Extract the [X, Y] coordinate from the center of the cell holding the provided text.  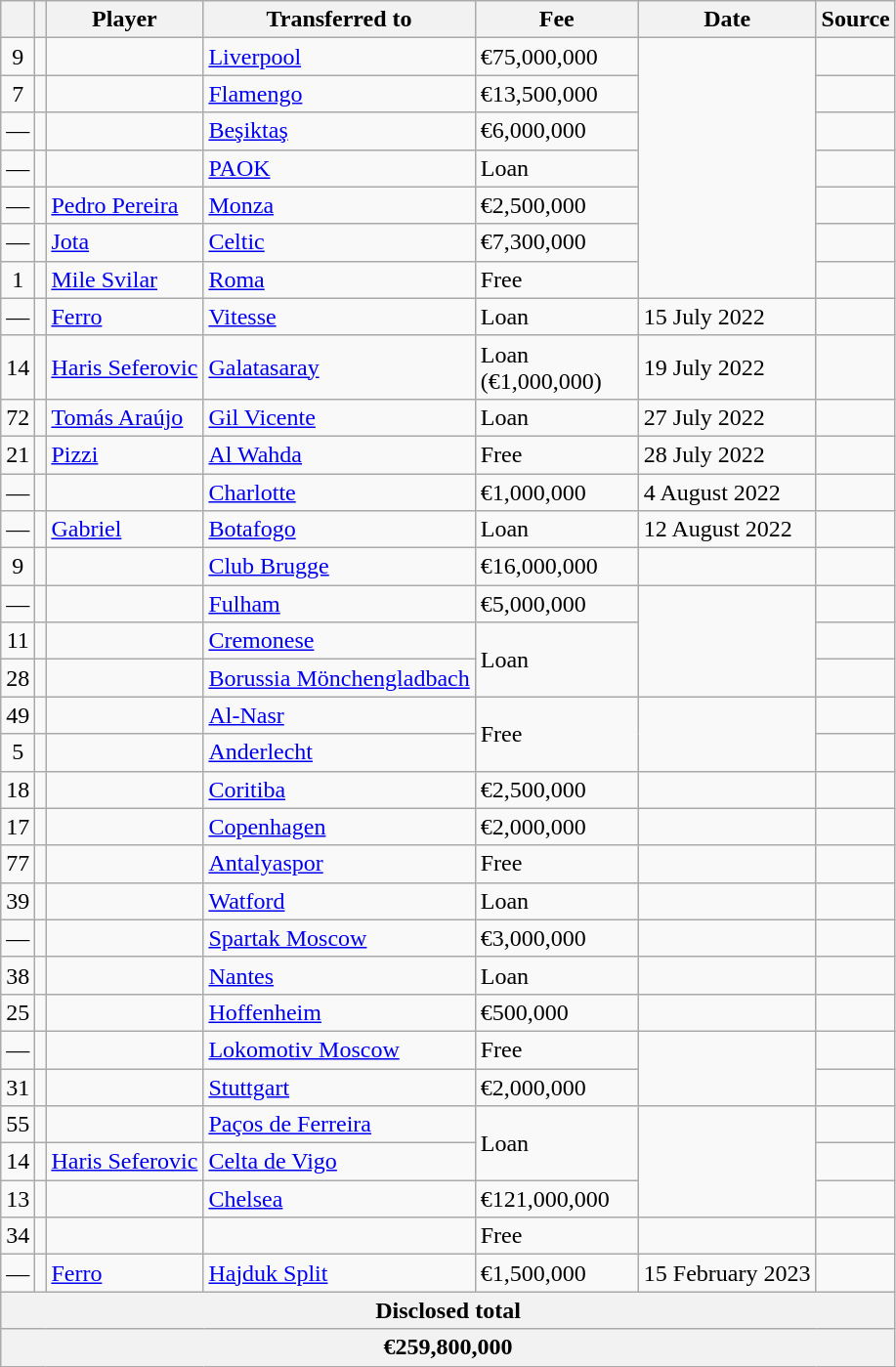
Roma [339, 279]
Anderlecht [339, 752]
€5,000,000 [557, 604]
Antalyaspor [339, 864]
Cremonese [339, 641]
€1,500,000 [557, 1273]
11 [18, 641]
€75,000,000 [557, 57]
Gabriel [125, 530]
25 [18, 1012]
7 [18, 94]
Loan (€1,000,000) [557, 367]
Galatasaray [339, 367]
Tomás Araújo [125, 417]
€16,000,000 [557, 567]
31 [18, 1088]
Source [856, 20]
39 [18, 901]
Borussia Mönchengladbach [339, 678]
Botafogo [339, 530]
12 August 2022 [727, 530]
38 [18, 975]
€13,500,000 [557, 94]
28 [18, 678]
Player [125, 20]
Hoffenheim [339, 1012]
Watford [339, 901]
28 July 2022 [727, 454]
Stuttgart [339, 1088]
19 July 2022 [727, 367]
€259,800,000 [448, 1347]
PAOK [339, 168]
Fee [557, 20]
Paços de Ferreira [339, 1125]
Gil Vicente [339, 417]
17 [18, 827]
5 [18, 752]
Lokomotiv Moscow [339, 1049]
Chelsea [339, 1199]
Mile Svilar [125, 279]
Al-Nasr [339, 715]
Liverpool [339, 57]
Flamengo [339, 94]
Monza [339, 205]
18 [18, 790]
13 [18, 1199]
34 [18, 1236]
€3,000,000 [557, 938]
€121,000,000 [557, 1199]
€7,300,000 [557, 242]
Charlotte [339, 491]
€1,000,000 [557, 491]
Club Brugge [339, 567]
4 August 2022 [727, 491]
15 July 2022 [727, 317]
Pizzi [125, 454]
Jota [125, 242]
Coritiba [339, 790]
55 [18, 1125]
77 [18, 864]
Copenhagen [339, 827]
27 July 2022 [727, 417]
Pedro Pereira [125, 205]
49 [18, 715]
21 [18, 454]
1 [18, 279]
€500,000 [557, 1012]
Disclosed total [448, 1310]
Al Wahda [339, 454]
€6,000,000 [557, 131]
Hajduk Split [339, 1273]
Fulham [339, 604]
Nantes [339, 975]
Celta de Vigo [339, 1162]
Vitesse [339, 317]
Beşiktaş [339, 131]
Date [727, 20]
72 [18, 417]
15 February 2023 [727, 1273]
Spartak Moscow [339, 938]
Celtic [339, 242]
Transferred to [339, 20]
